Return [x, y] of the center of cell containing provided text 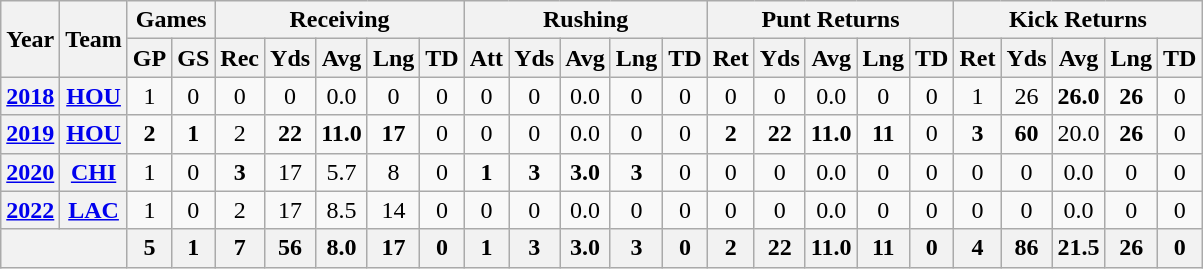
Games [170, 20]
8 [393, 172]
Team [94, 39]
60 [1026, 134]
7 [240, 248]
Punt Returns [830, 20]
2018 [30, 96]
Rec [240, 58]
5.7 [342, 172]
Att [486, 58]
Rushing [586, 20]
2022 [30, 210]
2020 [30, 172]
LAC [94, 210]
21.5 [1078, 248]
14 [393, 210]
86 [1026, 248]
GP [149, 58]
Year [30, 39]
GS [194, 58]
5 [149, 248]
Receiving [340, 20]
20.0 [1078, 134]
CHI [94, 172]
4 [978, 248]
2019 [30, 134]
56 [290, 248]
26.0 [1078, 96]
Kick Returns [1078, 20]
8.0 [342, 248]
8.5 [342, 210]
